Search for the cell housing the specified text and yield its [x, y] center coordinate. 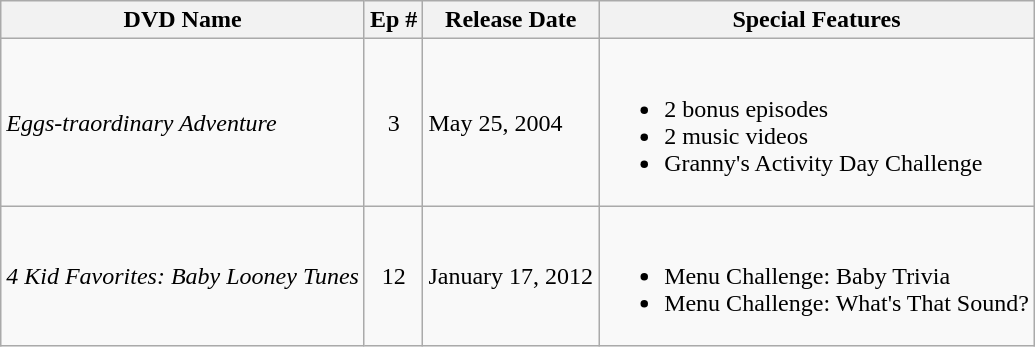
Release Date [511, 20]
Special Features [817, 20]
Menu Challenge: Baby TriviaMenu Challenge: What's That Sound? [817, 276]
January 17, 2012 [511, 276]
May 25, 2004 [511, 122]
4 Kid Favorites: Baby Looney Tunes [183, 276]
DVD Name [183, 20]
Eggs-traordinary Adventure [183, 122]
2 bonus episodes2 music videosGranny's Activity Day Challenge [817, 122]
12 [393, 276]
3 [393, 122]
Ep # [393, 20]
